Find where the given text appears and provide that cell's center as [x, y] coordinate. 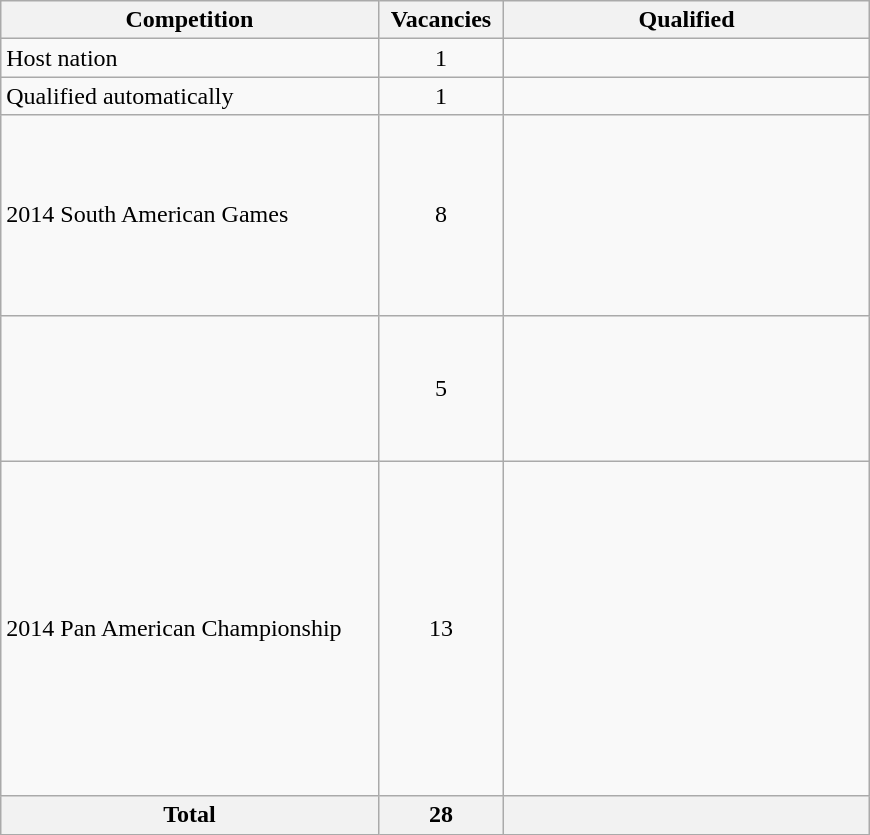
5 [441, 388]
Competition [190, 20]
2014 South American Games [190, 215]
Qualified [686, 20]
28 [441, 815]
Vacancies [441, 20]
Total [190, 815]
Qualified automatically [190, 96]
2014 Pan American Championship [190, 628]
Host nation [190, 58]
8 [441, 215]
13 [441, 628]
